Provide the [x, y] coordinate of the cell's center where the given text is located.  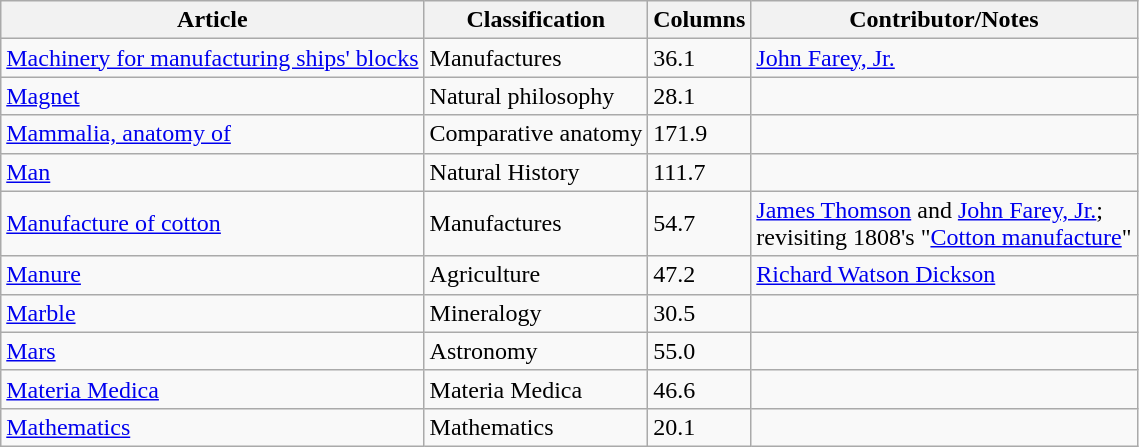
Article [212, 20]
Machinery for manufacturing ships' blocks [212, 58]
28.1 [700, 96]
Mammalia, anatomy of [212, 134]
111.7 [700, 172]
30.5 [700, 313]
Marble [212, 313]
Manufacture of cotton [212, 224]
Mineralogy [536, 313]
Agriculture [536, 275]
Manure [212, 275]
Natural philosophy [536, 96]
Richard Watson Dickson [944, 275]
46.6 [700, 389]
Mars [212, 351]
55.0 [700, 351]
Contributor/Notes [944, 20]
47.2 [700, 275]
20.1 [700, 427]
James Thomson and John Farey, Jr.;revisiting 1808's "Cotton manufacture" [944, 224]
Natural History [536, 172]
Classification [536, 20]
Man [212, 172]
Comparative anatomy [536, 134]
John Farey, Jr. [944, 58]
171.9 [700, 134]
36.1 [700, 58]
Magnet [212, 96]
Astronomy [536, 351]
54.7 [700, 224]
Columns [700, 20]
